Locate the cell with the specified text and output its (x, y) center coordinate. 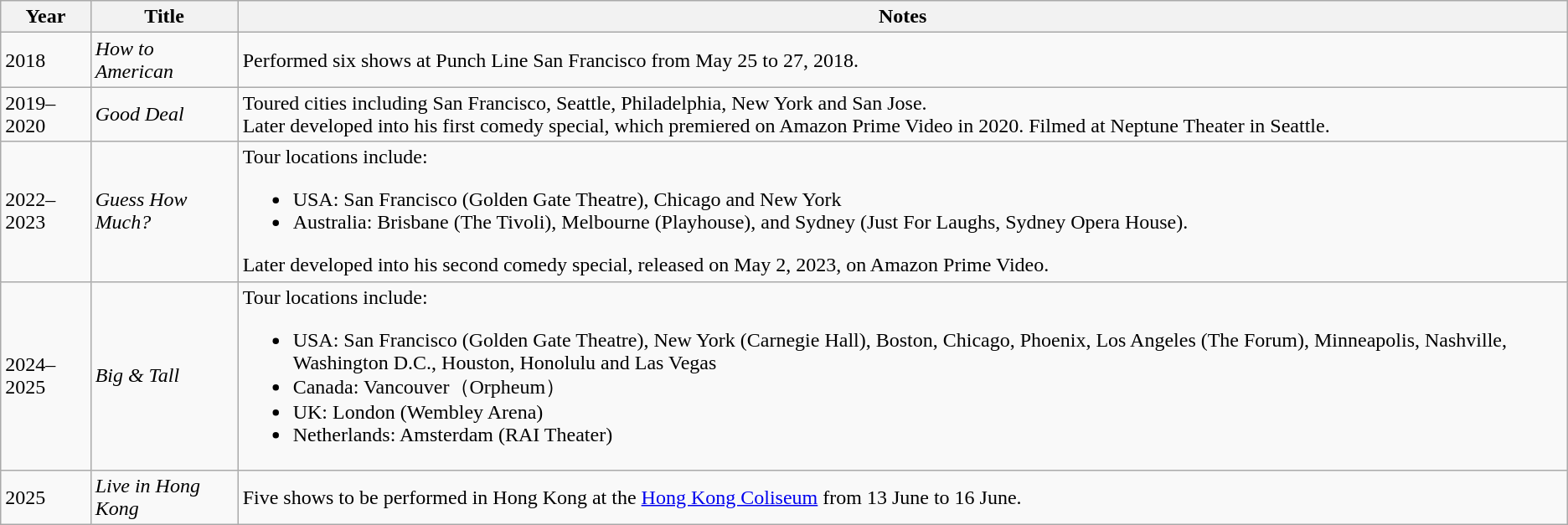
2022–2023 (45, 211)
2018 (45, 60)
How to American (164, 60)
2025 (45, 497)
Five shows to be performed in Hong Kong at the Hong Kong Coliseum from 13 June to 16 June. (903, 497)
2019–2020 (45, 114)
Guess How Much? (164, 211)
Performed six shows at Punch Line San Francisco from May 25 to 27, 2018. (903, 60)
Good Deal (164, 114)
2024–2025 (45, 376)
Year (45, 17)
Live in Hong Kong (164, 497)
Title (164, 17)
Big & Tall (164, 376)
Notes (903, 17)
